Detect which cell encompasses the target text, then output its [x, y] center coordinate. 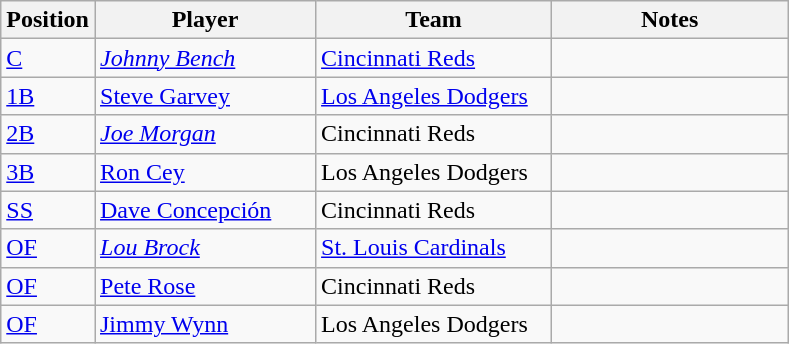
Notes [670, 20]
C [48, 58]
Joe Morgan [204, 134]
Johnny Bench [204, 58]
St. Louis Cardinals [434, 248]
Steve Garvey [204, 96]
3B [48, 172]
1B [48, 96]
Team [434, 20]
Player [204, 20]
2B [48, 134]
Ron Cey [204, 172]
Lou Brock [204, 248]
Pete Rose [204, 286]
SS [48, 210]
Jimmy Wynn [204, 324]
Position [48, 20]
Dave Concepción [204, 210]
